Provide the (x, y) coordinate of the cell's center where the given text is located.  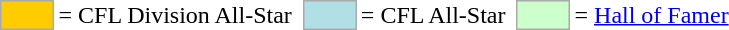
= CFL Division All-Star (175, 15)
= CFL All-Star (433, 15)
